Scan for the cell matching the given text and deliver its [X, Y] coordinate at center. 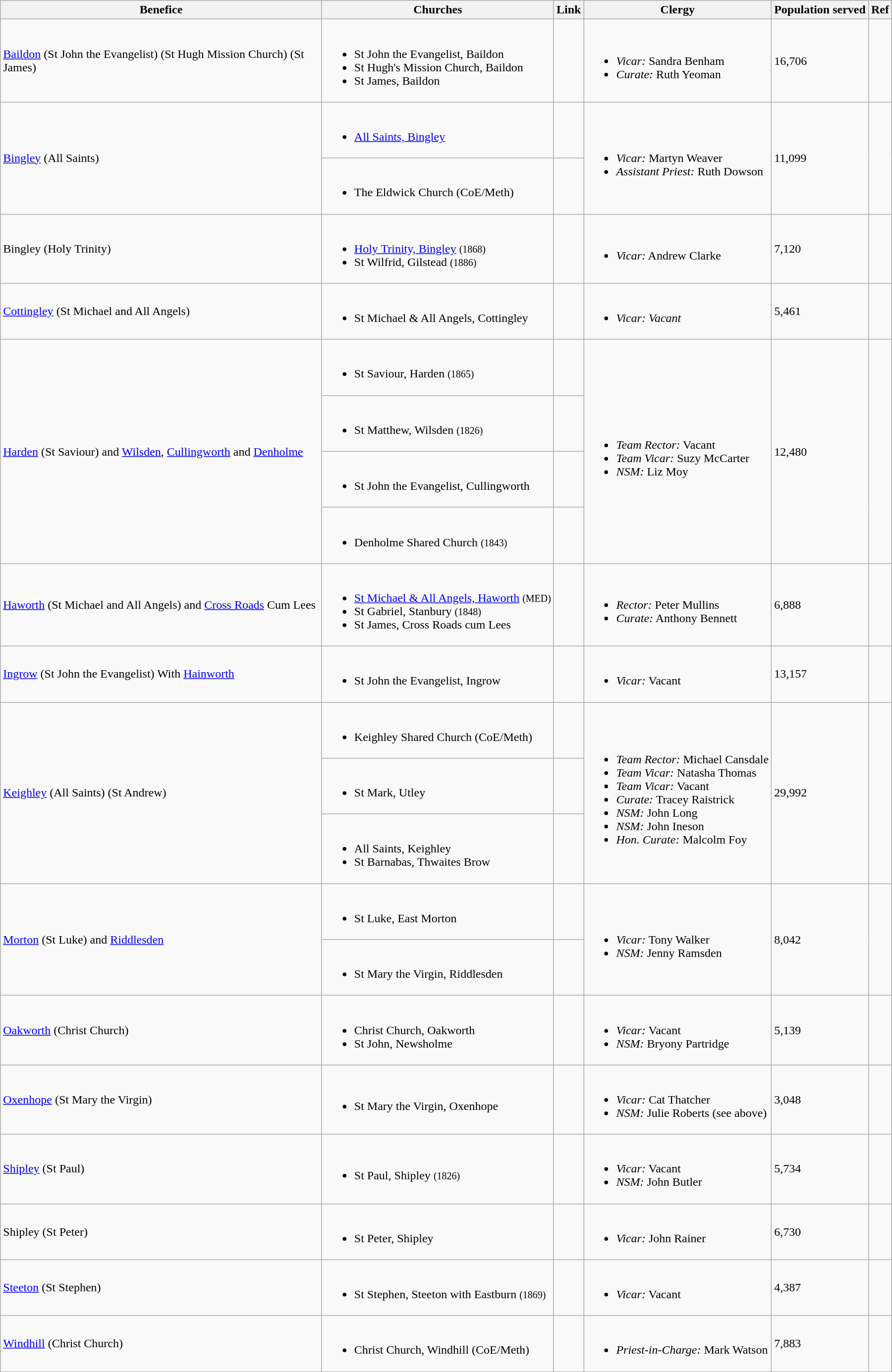
St Stephen, Steeton with Eastburn (1869) [438, 1288]
Christ Church, OakworthSt John, Newsholme [438, 1030]
5,461 [820, 311]
St Mary the Virgin, Riddlesden [438, 968]
Vicar: Martyn WeaverAssistant Priest: Ruth Dowson [678, 158]
Vicar: Tony WalkerNSM: Jenny Ramsden [678, 940]
11,099 [820, 158]
St John the Evangelist, Cullingworth [438, 479]
Clergy [678, 10]
16,706 [820, 60]
Cottingley (St Michael and All Angels) [162, 311]
St Michael & All Angels, Haworth (MED)St Gabriel, Stanbury (1848)St James, Cross Roads cum Lees [438, 604]
Steeton (St Stephen) [162, 1288]
St Matthew, Wilsden (1826) [438, 423]
Bingley (Holy Trinity) [162, 249]
Team Rector: VacantTeam Vicar: Suzy McCarterNSM: Liz Moy [678, 451]
St Michael & All Angels, Cottingley [438, 311]
Morton (St Luke) and Riddlesden [162, 940]
All Saints, Bingley [438, 130]
Benefice [162, 10]
St Saviour, Harden (1865) [438, 368]
8,042 [820, 940]
Windhill (Christ Church) [162, 1343]
13,157 [820, 674]
Churches [438, 10]
The Eldwick Church (CoE/Meth) [438, 186]
Ingrow (St John the Evangelist) With Hainworth [162, 674]
Baildon (St John the Evangelist) (St Hugh Mission Church) (St James) [162, 60]
Oakworth (Christ Church) [162, 1030]
7,120 [820, 249]
Population served [820, 10]
Keighley Shared Church (CoE/Meth) [438, 730]
Rector: Peter MullinsCurate: Anthony Bennett [678, 604]
Vicar: VacantNSM: Bryony Partridge [678, 1030]
6,888 [820, 604]
7,883 [820, 1343]
St Paul, Shipley (1826) [438, 1169]
3,048 [820, 1100]
Vicar: Sandra BenhamCurate: Ruth Yeoman [678, 60]
Holy Trinity, Bingley (1868)St Wilfrid, Gilstead (1886) [438, 249]
6,730 [820, 1231]
St Mark, Utley [438, 787]
Vicar: Cat ThatcherNSM: Julie Roberts (see above) [678, 1100]
Oxenhope (St Mary the Virgin) [162, 1100]
All Saints, KeighleySt Barnabas, Thwaites Brow [438, 849]
Shipley (St Peter) [162, 1231]
29,992 [820, 793]
Vicar: VacantNSM: John Butler [678, 1169]
Keighley (All Saints) (St Andrew) [162, 793]
Vicar: Andrew Clarke [678, 249]
12,480 [820, 451]
Haworth (St Michael and All Angels) and Cross Roads Cum Lees [162, 604]
St John the Evangelist, Ingrow [438, 674]
Christ Church, Windhill (CoE/Meth) [438, 1343]
Denholme Shared Church (1843) [438, 535]
Shipley (St Paul) [162, 1169]
Priest-in-Charge: Mark Watson [678, 1343]
5,734 [820, 1169]
Ref [880, 10]
St Peter, Shipley [438, 1231]
St John the Evangelist, BaildonSt Hugh's Mission Church, BaildonSt James, Baildon [438, 60]
St Mary the Virgin, Oxenhope [438, 1100]
Link [568, 10]
4,387 [820, 1288]
Vicar: John Rainer [678, 1231]
Harden (St Saviour) and Wilsden, Cullingworth and Denholme [162, 451]
Bingley (All Saints) [162, 158]
5,139 [820, 1030]
St Luke, East Morton [438, 911]
